Find where the given text appears and provide that cell's center as [x, y] coordinate. 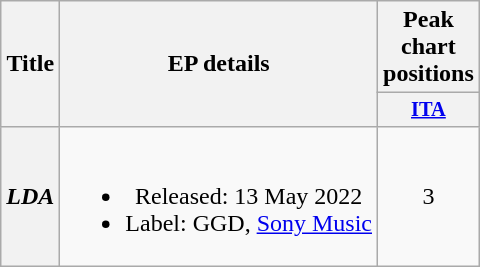
Peak chart positions [429, 47]
EP details [219, 64]
Released: 13 May 2022Label: GGD, Sony Music [219, 196]
Title [30, 64]
3 [429, 196]
ITA [429, 110]
LDA [30, 196]
